Capture the cell that displays the provided text and extract its (X, Y) central coordinate. 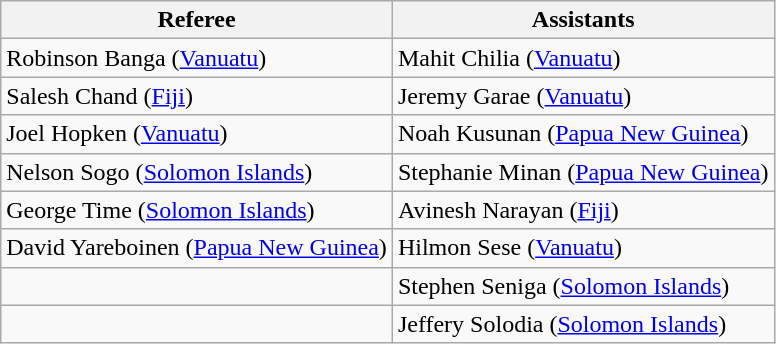
Robinson Banga (Vanuatu) (197, 58)
Stephen Seniga (Solomon Islands) (583, 286)
Hilmon Sese (Vanuatu) (583, 248)
Assistants (583, 20)
Joel Hopken (Vanuatu) (197, 134)
David Yareboinen (Papua New Guinea) (197, 248)
Noah Kusunan (Papua New Guinea) (583, 134)
Nelson Sogo (Solomon Islands) (197, 172)
Stephanie Minan (Papua New Guinea) (583, 172)
Mahit Chilia (Vanuatu) (583, 58)
Avinesh Narayan (Fiji) (583, 210)
Referee (197, 20)
Salesh Chand (Fiji) (197, 96)
Jeffery Solodia (Solomon Islands) (583, 324)
George Time (Solomon Islands) (197, 210)
Jeremy Garae (Vanuatu) (583, 96)
